Identify which cell holds the provided text, then report its [x, y] central coordinate. 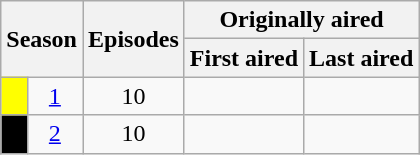
Originally aired [302, 20]
Episodes [133, 39]
First aired [244, 58]
Last aired [362, 58]
2 [54, 134]
1 [54, 96]
Season [42, 39]
